Return [X, Y] of the center of cell containing provided text 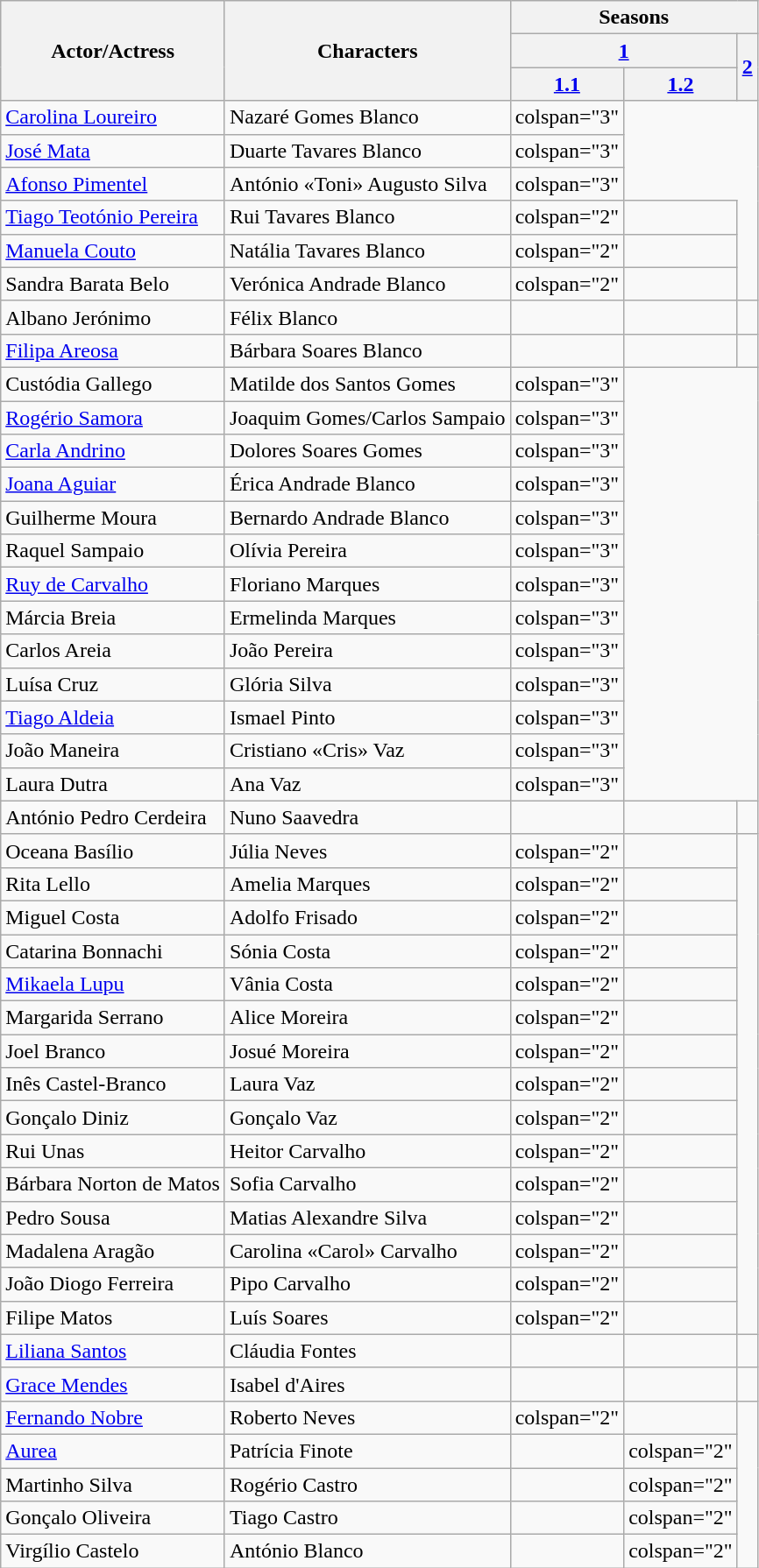
Ermelinda Marques [367, 618]
João Maneira [113, 751]
Luísa Cruz [113, 684]
Gonçalo Diniz [113, 1118]
Luís Soares [367, 1317]
Matias Alexandre Silva [367, 1218]
Adolfo Frisado [367, 917]
Glória Silva [367, 684]
Vânia Costa [367, 985]
Martinho Silva [113, 1485]
António «Toni» Augusto Silva [367, 184]
1 [624, 51]
2 [747, 67]
Dolores Soares Gomes [367, 451]
Ana Vaz [367, 784]
Rogério Samora [113, 418]
Júlia Neves [367, 851]
Madalena Aragão [113, 1251]
Nazaré Gomes Blanco [367, 117]
Bárbara Norton de Matos [113, 1184]
Filipe Matos [113, 1317]
Inês Castel-Branco [113, 1084]
Cristiano «Cris» Vaz [367, 751]
Sónia Costa [367, 950]
Tiago Teotónio Pereira [113, 217]
Olívia Pereira [367, 551]
João Pereira [367, 651]
Bernardo Andrade Blanco [367, 518]
Aurea [113, 1451]
Gonçalo Vaz [367, 1118]
Carla Andrino [113, 451]
Laura Vaz [367, 1084]
Matilde dos Santos Gomes [367, 384]
Filipa Areosa [113, 350]
1.1 [567, 84]
António Pedro Cerdeira [113, 817]
Joel Branco [113, 1051]
Márcia Breia [113, 618]
Margarida Serrano [113, 1018]
João Diogo Ferreira [113, 1284]
Grace Mendes [113, 1384]
1.2 [681, 84]
Josué Moreira [367, 1051]
António Blanco [367, 1551]
Joaquim Gomes/Carlos Sampaio [367, 418]
Ruy de Carvalho [113, 584]
Duarte Tavares Blanco [367, 151]
Seasons [634, 18]
Érica Andrade Blanco [367, 484]
Raquel Sampaio [113, 551]
Custódia Gallego [113, 384]
Oceana Basílio [113, 851]
Afonso Pimentel [113, 184]
Félix Blanco [367, 317]
Laura Dutra [113, 784]
Pipo Carvalho [367, 1284]
Verónica Andrade Blanco [367, 284]
Albano Jerónimo [113, 317]
Roberto Neves [367, 1417]
Rui Unas [113, 1151]
Miguel Costa [113, 917]
Floriano Marques [367, 584]
Joana Aguiar [113, 484]
Pedro Sousa [113, 1218]
Rita Lello [113, 884]
Actor/Actress [113, 51]
Mikaela Lupu [113, 985]
Fernando Nobre [113, 1417]
Rogério Castro [367, 1485]
Liliana Santos [113, 1351]
Sandra Barata Belo [113, 284]
Patrícia Finote [367, 1451]
Manuela Couto [113, 251]
Natália Tavares Blanco [367, 251]
Tiago Castro [367, 1518]
Tiago Aldeia [113, 717]
José Mata [113, 151]
Carlos Areia [113, 651]
Cláudia Fontes [367, 1351]
Isabel d'Aires [367, 1384]
Carolina Loureiro [113, 117]
Sofia Carvalho [367, 1184]
Guilherme Moura [113, 518]
Virgílio Castelo [113, 1551]
Rui Tavares Blanco [367, 217]
Nuno Saavedra [367, 817]
Catarina Bonnachi [113, 950]
Carolina «Carol» Carvalho [367, 1251]
Amelia Marques [367, 884]
Gonçalo Oliveira [113, 1518]
Ismael Pinto [367, 717]
Characters [367, 51]
Alice Moreira [367, 1018]
Heitor Carvalho [367, 1151]
Bárbara Soares Blanco [367, 350]
